Detect which cell encompasses the target text, then output its (x, y) center coordinate. 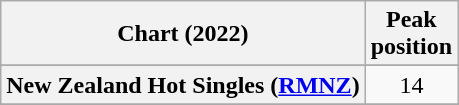
Peakposition (411, 34)
New Zealand Hot Singles (RMNZ) (183, 85)
Chart (2022) (183, 34)
14 (411, 85)
